Search for the cell housing the specified text and yield its [x, y] center coordinate. 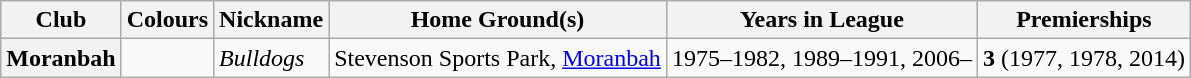
Home Ground(s) [498, 20]
Stevenson Sports Park, Moranbah [498, 58]
Colours [167, 20]
Club [61, 20]
3 (1977, 1978, 2014) [1084, 58]
Moranbah [61, 58]
Bulldogs [272, 58]
Nickname [272, 20]
Premierships [1084, 20]
1975–1982, 1989–1991, 2006– [822, 58]
Years in League [822, 20]
